Output the (x, y) coordinate of the center of the cell containing the given text.  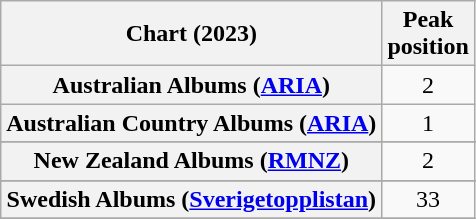
Swedish Albums (Sverigetopplistan) (192, 199)
Peakposition (428, 34)
Australian Albums (ARIA) (192, 85)
New Zealand Albums (RMNZ) (192, 161)
Australian Country Albums (ARIA) (192, 123)
33 (428, 199)
Chart (2023) (192, 34)
1 (428, 123)
